Search for the cell housing the specified text and yield its (X, Y) center coordinate. 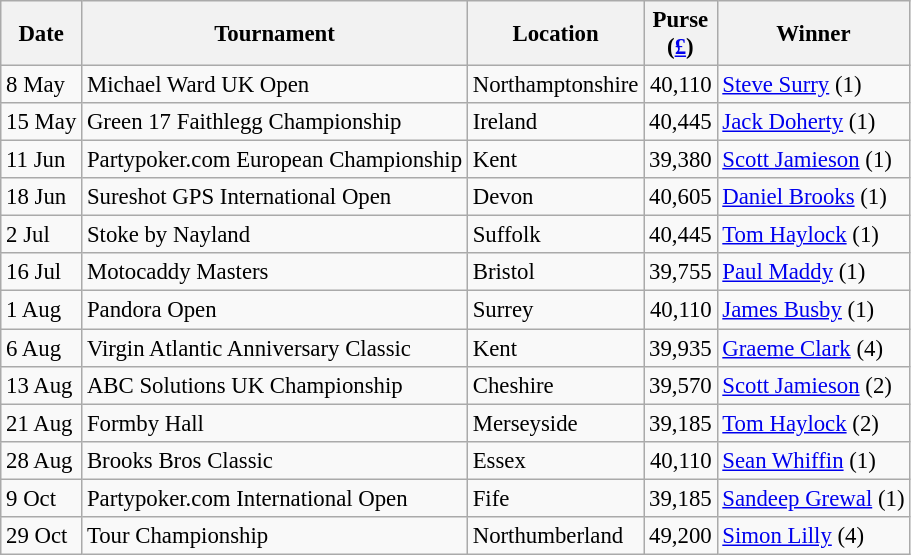
Fife (555, 498)
9 Oct (42, 498)
Partypoker.com European Championship (275, 160)
Cheshire (555, 385)
Ireland (555, 122)
Green 17 Faithlegg Championship (275, 122)
Formby Hall (275, 423)
Partypoker.com International Open (275, 498)
Purse(£) (680, 34)
21 Aug (42, 423)
Paul Maddy (1) (814, 273)
Sureshot GPS International Open (275, 197)
39,380 (680, 160)
Devon (555, 197)
Merseyside (555, 423)
Daniel Brooks (1) (814, 197)
Northumberland (555, 536)
Motocaddy Masters (275, 273)
Sean Whiffin (1) (814, 460)
Tom Haylock (1) (814, 235)
Surrey (555, 310)
13 Aug (42, 385)
Tom Haylock (2) (814, 423)
Virgin Atlantic Anniversary Classic (275, 348)
Michael Ward UK Open (275, 85)
Scott Jamieson (2) (814, 385)
Stoke by Nayland (275, 235)
6 Aug (42, 348)
Tour Championship (275, 536)
Northamptonshire (555, 85)
Date (42, 34)
James Busby (1) (814, 310)
Simon Lilly (4) (814, 536)
Tournament (275, 34)
Pandora Open (275, 310)
16 Jul (42, 273)
Sandeep Grewal (1) (814, 498)
2 Jul (42, 235)
11 Jun (42, 160)
Brooks Bros Classic (275, 460)
Essex (555, 460)
39,935 (680, 348)
49,200 (680, 536)
Location (555, 34)
Winner (814, 34)
Graeme Clark (4) (814, 348)
28 Aug (42, 460)
Suffolk (555, 235)
18 Jun (42, 197)
29 Oct (42, 536)
Steve Surry (1) (814, 85)
15 May (42, 122)
40,605 (680, 197)
ABC Solutions UK Championship (275, 385)
Jack Doherty (1) (814, 122)
39,755 (680, 273)
Scott Jamieson (1) (814, 160)
8 May (42, 85)
Bristol (555, 273)
39,570 (680, 385)
1 Aug (42, 310)
